Extract the [X, Y] coordinate from the center of the cell holding the provided text.  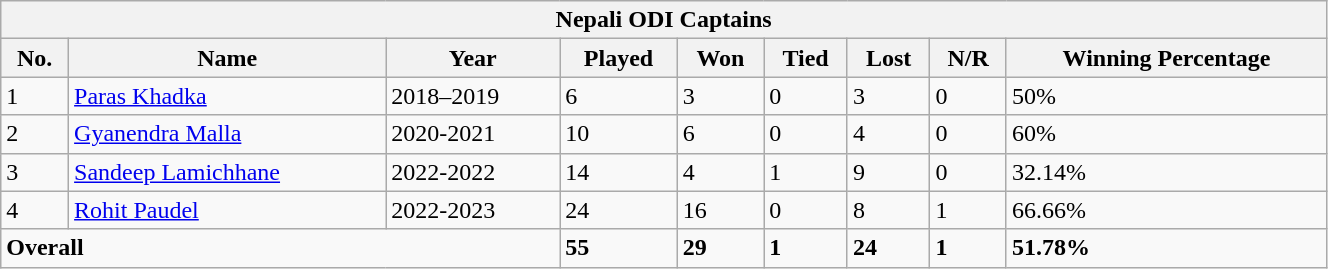
N/R [968, 58]
51.78% [1166, 248]
Played [618, 58]
Nepali ODI Captains [664, 20]
Won [720, 58]
Winning Percentage [1166, 58]
Tied [806, 58]
Rohit Paudel [228, 210]
Lost [888, 58]
50% [1166, 96]
55 [618, 248]
Sandeep Lamichhane [228, 172]
Overall [280, 248]
2018–2019 [473, 96]
32.14% [1166, 172]
Gyanendra Malla [228, 134]
60% [1166, 134]
66.66% [1166, 210]
No. [35, 58]
2020-2021 [473, 134]
2 [35, 134]
Name [228, 58]
10 [618, 134]
14 [618, 172]
2022-2022 [473, 172]
16 [720, 210]
2022-2023 [473, 210]
29 [720, 248]
9 [888, 172]
Paras Khadka [228, 96]
Year [473, 58]
8 [888, 210]
